Output the [x, y] coordinate of the center of the cell containing the given text.  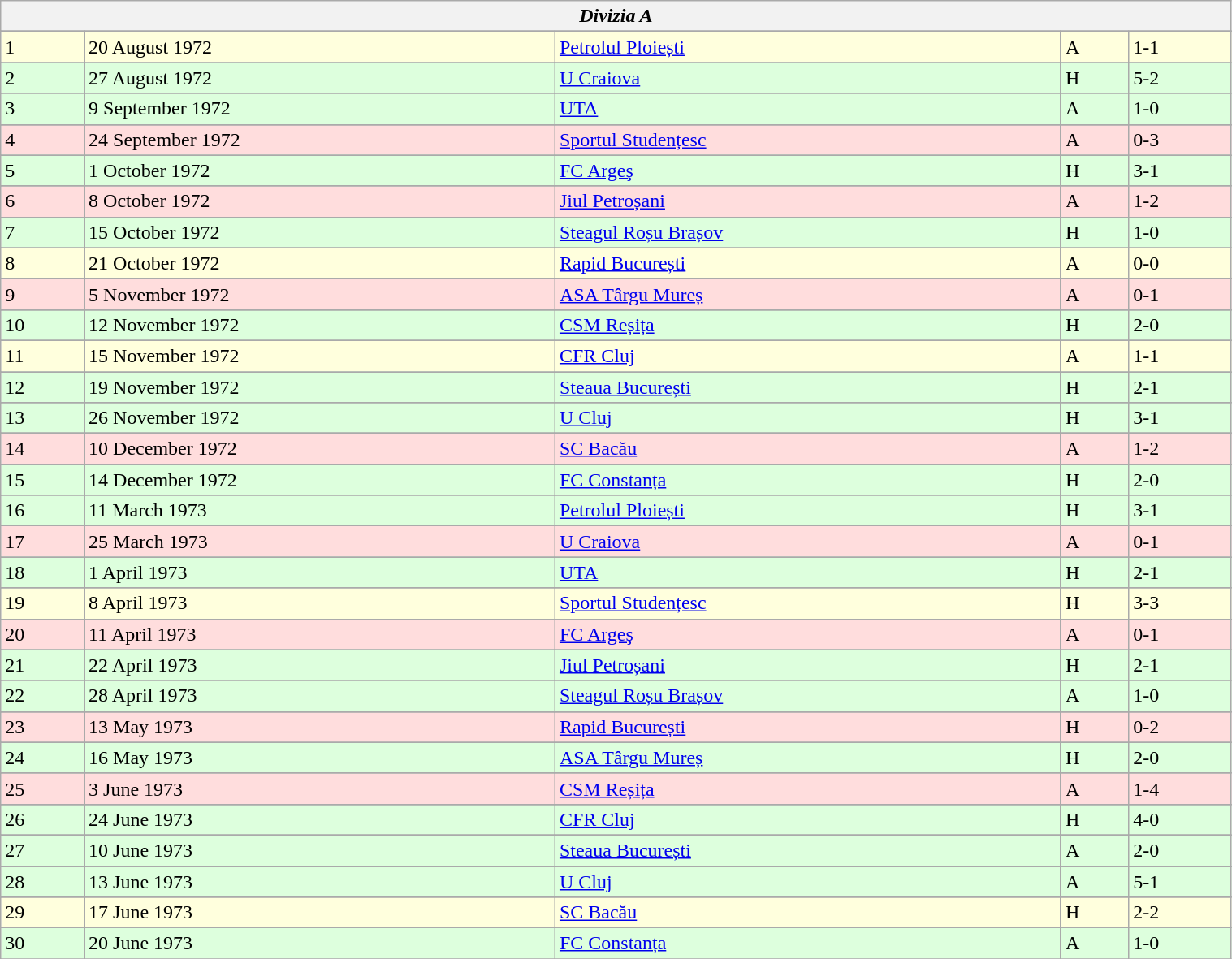
1 April 1973 [320, 572]
8 April 1973 [320, 603]
3 [42, 109]
10 June 1973 [320, 850]
9 September 1972 [320, 109]
11 April 1973 [320, 634]
20 [42, 634]
14 December 1972 [320, 480]
14 [42, 449]
0-3 [1180, 140]
7 [42, 232]
15 November 1972 [320, 356]
21 October 1972 [320, 263]
15 [42, 480]
17 [42, 542]
24 September 1972 [320, 140]
10 December 1972 [320, 449]
2 [42, 78]
2-2 [1180, 913]
5-2 [1180, 78]
19 November 1972 [320, 387]
24 [42, 758]
18 [42, 572]
16 May 1973 [320, 758]
27 [42, 850]
17 June 1973 [320, 913]
11 [42, 356]
10 [42, 325]
27 August 1972 [320, 78]
22 April 1973 [320, 665]
1-4 [1180, 788]
26 [42, 819]
30 [42, 944]
6 [42, 201]
1 [42, 47]
3-3 [1180, 603]
25 March 1973 [320, 542]
5-1 [1180, 881]
20 June 1973 [320, 944]
29 [42, 913]
12 [42, 387]
8 [42, 263]
26 November 1972 [320, 418]
8 October 1972 [320, 201]
24 June 1973 [320, 819]
4-0 [1180, 819]
23 [42, 727]
22 [42, 696]
5 November 1972 [320, 294]
13 May 1973 [320, 727]
19 [42, 603]
3 June 1973 [320, 788]
5 [42, 171]
0-2 [1180, 727]
1 October 1972 [320, 171]
12 November 1972 [320, 325]
0-0 [1180, 263]
11 March 1973 [320, 511]
28 April 1973 [320, 696]
Divizia A [616, 16]
9 [42, 294]
21 [42, 665]
4 [42, 140]
16 [42, 511]
15 October 1972 [320, 232]
20 August 1972 [320, 47]
13 June 1973 [320, 881]
13 [42, 418]
28 [42, 881]
25 [42, 788]
